From the cell containing the given text, extract its center point as (x, y) coordinate. 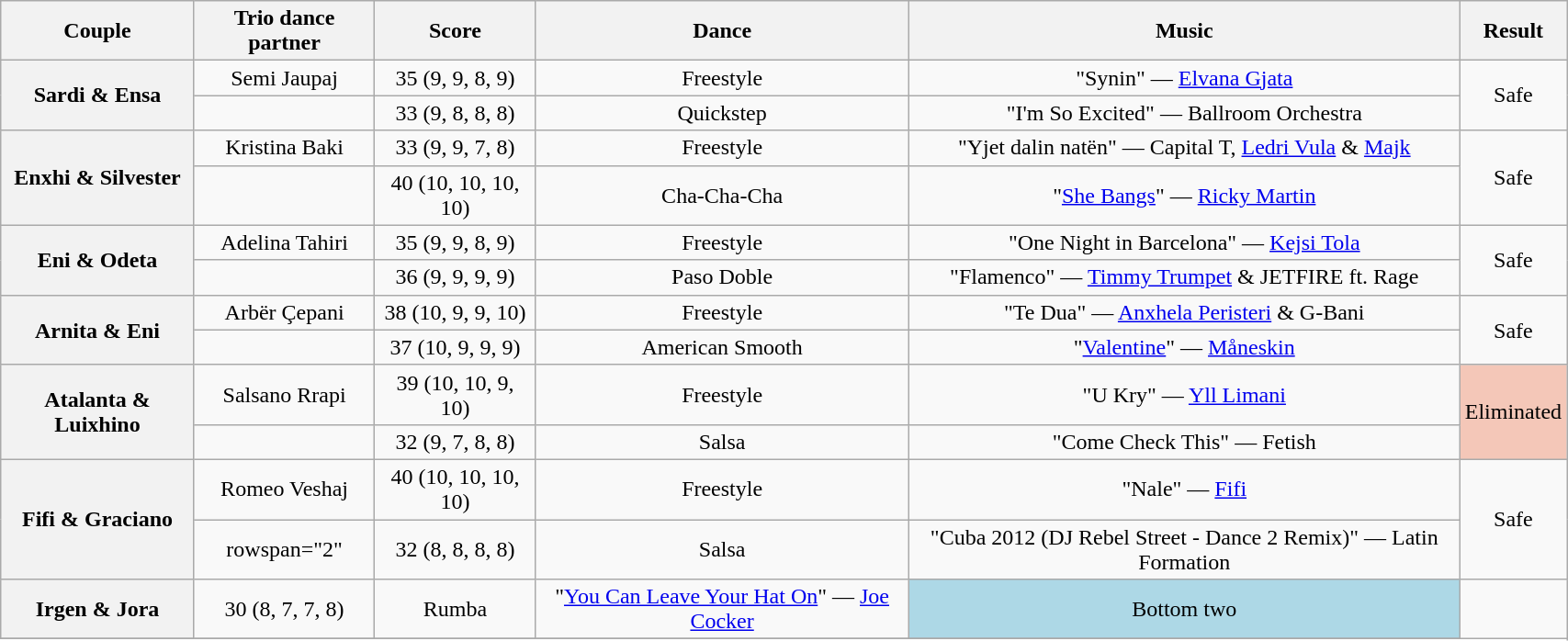
Cha-Cha-Cha (722, 195)
"Nale" — Fifi (1184, 489)
Eliminated (1513, 411)
Score (456, 31)
Adelina Tahiri (285, 242)
39 (10, 10, 9, 10) (456, 395)
"Flamenco" — Timmy Trumpet & JETFIRE ft. Rage (1184, 277)
Atalanta & Luixhino (97, 411)
Result (1513, 31)
33 (9, 9, 7, 8) (456, 148)
Dance (722, 31)
"Yjet dalin natën" — Capital T, Ledri Vula & Majk (1184, 148)
"Come Check This" — Fetish (1184, 442)
"U Kry" — Yll Limani (1184, 395)
"I'm So Excited" — Ballroom Orchestra (1184, 113)
Enxhi & Silvester (97, 178)
Fifi & Graciano (97, 519)
"You Can Leave Your Hat On" — Joe Cocker (722, 610)
38 (10, 9, 9, 10) (456, 312)
Romeo Veshaj (285, 489)
Bottom two (1184, 610)
Eni & Odeta (97, 260)
Salsano Rrapi (285, 395)
"Te Dua" — Anxhela Peristeri & G-Bani (1184, 312)
"Cuba 2012 (DJ Rebel Street - Dance 2 Remix)" — Latin Formation (1184, 549)
American Smooth (722, 347)
Arnita & Eni (97, 330)
Semi Jaupaj (285, 78)
Kristina Baki (285, 148)
Irgen & Jora (97, 610)
36 (9, 9, 9, 9) (456, 277)
Couple (97, 31)
"Synin" — Elvana Gjata (1184, 78)
33 (9, 8, 8, 8) (456, 113)
Arbër Çepani (285, 312)
rowspan="2" (285, 549)
"Valentine" — Måneskin (1184, 347)
Trio dance partner (285, 31)
37 (10, 9, 9, 9) (456, 347)
Quickstep (722, 113)
Music (1184, 31)
32 (9, 7, 8, 8) (456, 442)
Sardi & Ensa (97, 96)
Rumba (456, 610)
30 (8, 7, 7, 8) (285, 610)
"One Night in Barcelona" — Kejsi Tola (1184, 242)
32 (8, 8, 8, 8) (456, 549)
Paso Doble (722, 277)
"She Bangs" — Ricky Martin (1184, 195)
